Search for the cell housing the specified text and yield its [x, y] center coordinate. 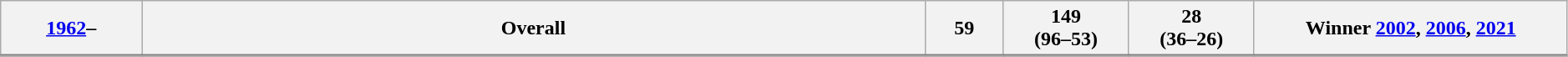
Winner 2002, 2006, 2021 [1410, 28]
1962– [72, 28]
28(36–26) [1191, 28]
Overall [534, 28]
59 [964, 28]
149(96–53) [1066, 28]
